From the cell containing the given text, extract its center point as (x, y) coordinate. 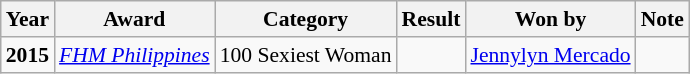
Note (662, 19)
Award (134, 19)
Won by (550, 19)
Year (28, 19)
Category (306, 19)
100 Sexiest Woman (306, 55)
FHM Philippines (134, 55)
2015 (28, 55)
Jennylyn Mercado (550, 55)
Result (432, 19)
